Provide the [X, Y] coordinate of the cell's center where the given text is located.  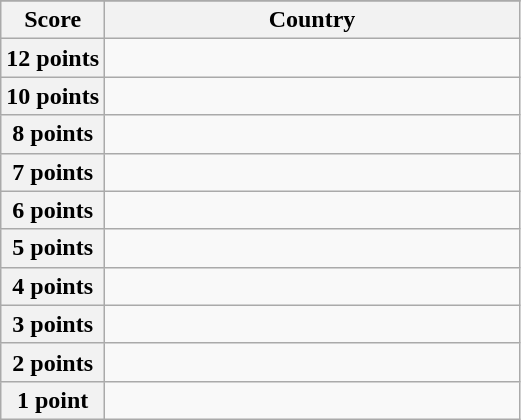
12 points [53, 58]
7 points [53, 172]
3 points [53, 324]
5 points [53, 248]
10 points [53, 96]
6 points [53, 210]
Country [312, 20]
Score [53, 20]
4 points [53, 286]
8 points [53, 134]
2 points [53, 362]
1 point [53, 400]
